Detect which cell encompasses the target text, then output its (x, y) center coordinate. 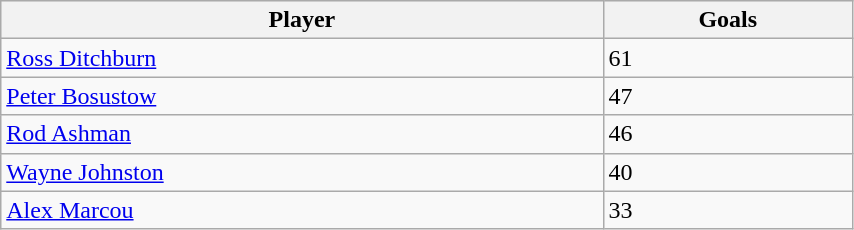
33 (728, 210)
Ross Ditchburn (302, 58)
Player (302, 20)
Goals (728, 20)
40 (728, 172)
61 (728, 58)
Peter Bosustow (302, 96)
46 (728, 134)
47 (728, 96)
Alex Marcou (302, 210)
Wayne Johnston (302, 172)
Rod Ashman (302, 134)
